From the cell containing the given text, extract its center point as (X, Y) coordinate. 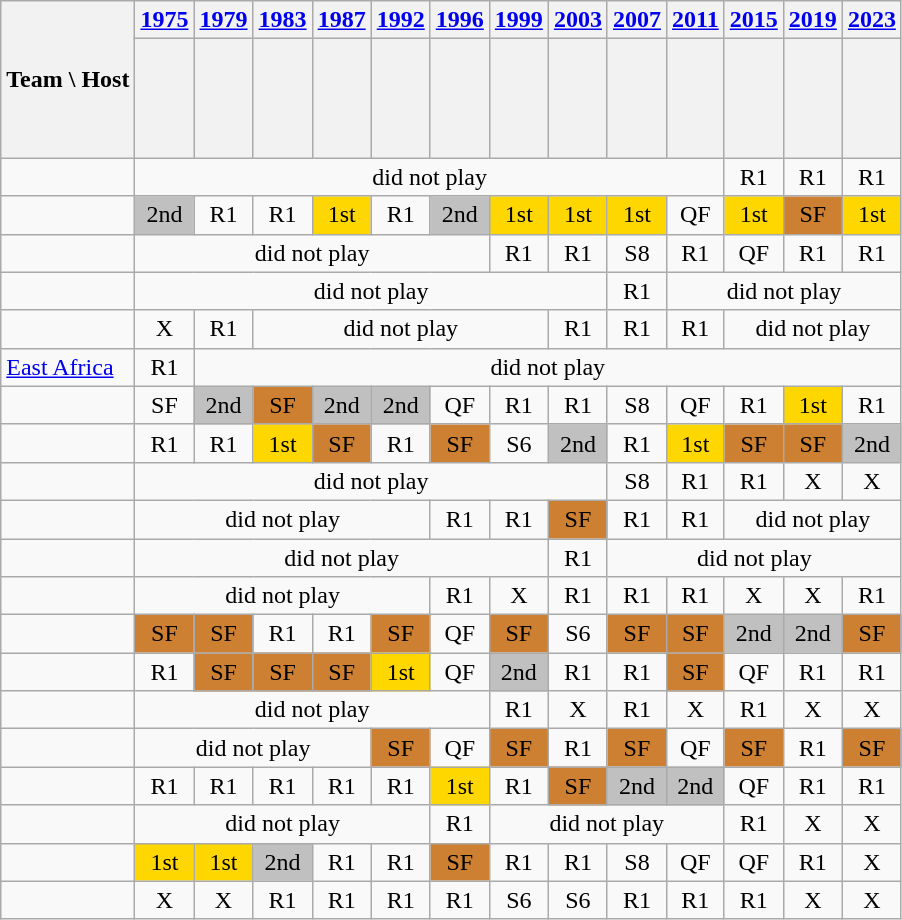
East Africa (68, 367)
1979 (224, 20)
1983 (282, 20)
1992 (400, 20)
2003 (578, 20)
1999 (518, 20)
Team \ Host (68, 80)
1987 (342, 20)
1996 (460, 20)
2015 (754, 20)
2011 (695, 20)
1975 (164, 20)
2023 (872, 20)
2019 (812, 20)
2007 (636, 20)
